Extract the (x, y) coordinate from the center of the cell holding the provided text.  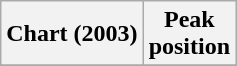
Peakposition (189, 34)
Chart (2003) (72, 34)
